Return the [x, y] coordinate for the center point of the cell that contains the specified text.  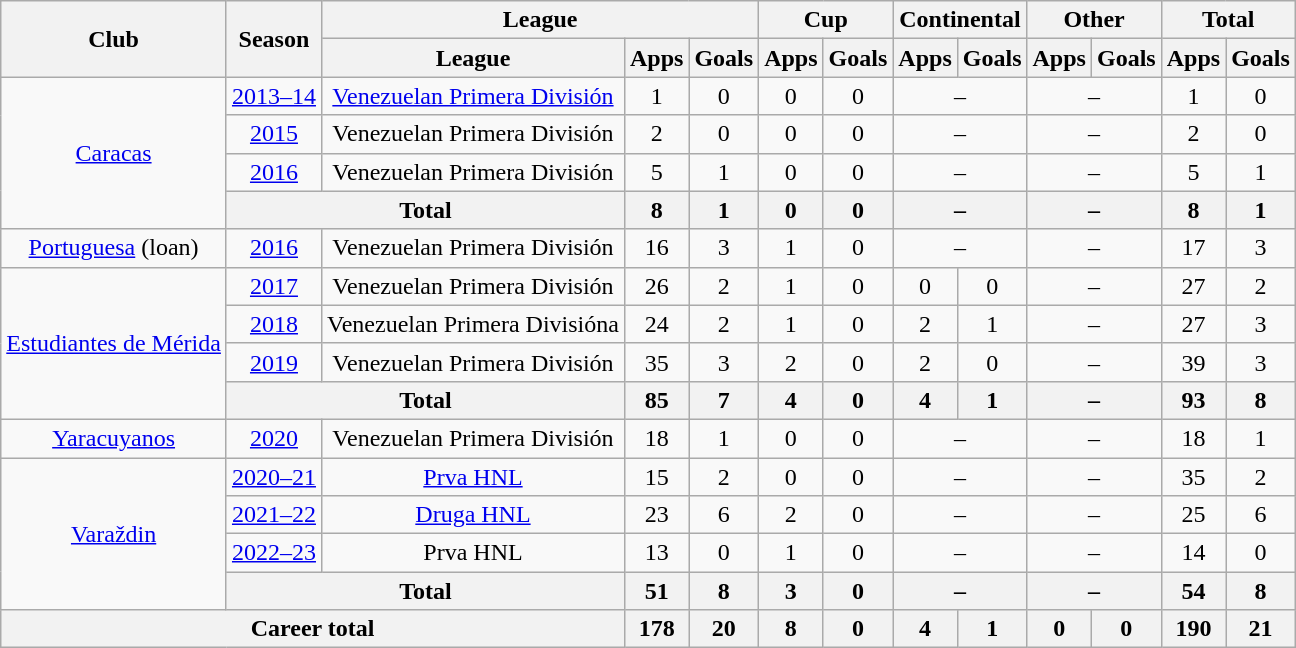
2020 [274, 438]
Varaždin [114, 534]
2018 [274, 324]
23 [656, 515]
2021–22 [274, 515]
39 [1193, 362]
Caracas [114, 153]
190 [1193, 629]
Estudiantes de Mérida [114, 343]
26 [656, 286]
Druga HNL [472, 515]
2015 [274, 134]
2022–23 [274, 553]
Continental [960, 20]
13 [656, 553]
Cup [826, 20]
7 [724, 400]
15 [656, 477]
Other [1094, 20]
20 [724, 629]
2013–14 [274, 96]
51 [656, 591]
24 [656, 324]
2019 [274, 362]
16 [656, 248]
2017 [274, 286]
17 [1193, 248]
Career total [313, 629]
2020–21 [274, 477]
Yaracuyanos [114, 438]
25 [1193, 515]
85 [656, 400]
93 [1193, 400]
Portuguesa (loan) [114, 248]
178 [656, 629]
Season [274, 39]
Club [114, 39]
54 [1193, 591]
14 [1193, 553]
Venezuelan Primera Divisióna [472, 324]
21 [1261, 629]
